Identify which cell holds the provided text, then report its [X, Y] central coordinate. 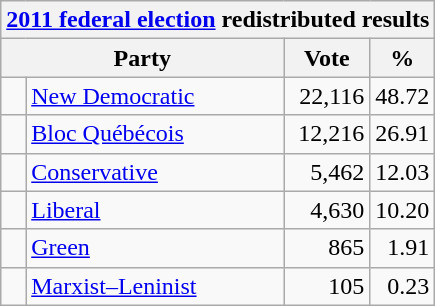
Marxist–Leninist [155, 286]
1.91 [402, 248]
Liberal [155, 210]
Bloc Québécois [155, 134]
12,216 [327, 134]
Party [142, 58]
% [402, 58]
New Democratic [155, 96]
5,462 [327, 172]
105 [327, 286]
12.03 [402, 172]
22,116 [327, 96]
Conservative [155, 172]
26.91 [402, 134]
4,630 [327, 210]
Vote [327, 58]
865 [327, 248]
0.23 [402, 286]
48.72 [402, 96]
Green [155, 248]
10.20 [402, 210]
2011 federal election redistributed results [218, 20]
